Pinpoint the cell where the given text exists, returning its [X, Y] midpoint coordinate. 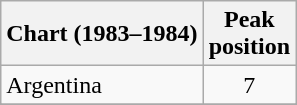
Chart (1983–1984) [102, 34]
Argentina [102, 85]
7 [249, 85]
Peakposition [249, 34]
